Extract the (X, Y) coordinate from the center of the cell holding the provided text.  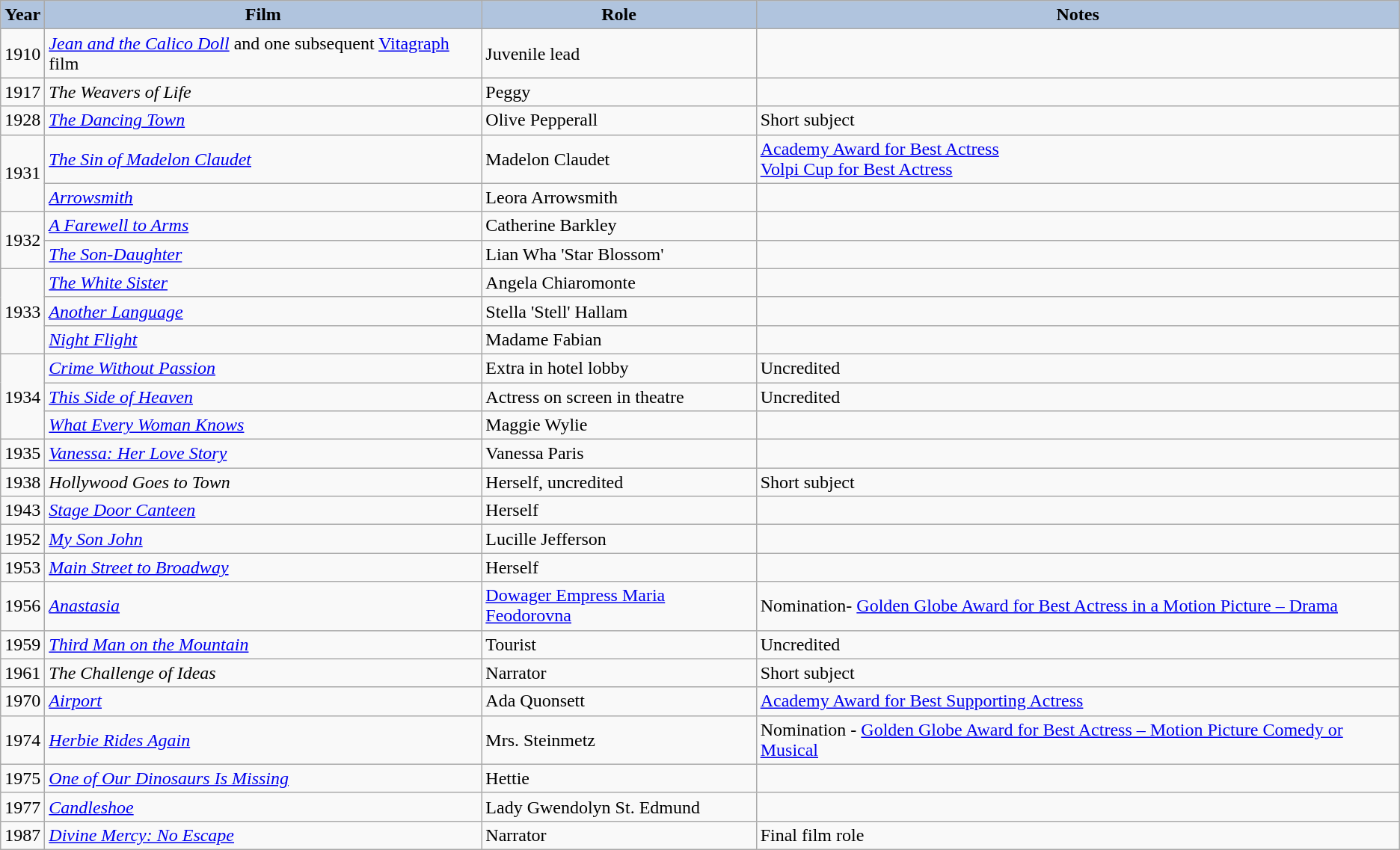
The Challenge of Ideas (263, 673)
Year (22, 15)
Herbie Rides Again (263, 740)
1956 (22, 606)
Jean and the Calico Doll and one subsequent Vitagraph film (263, 54)
Role (619, 15)
1943 (22, 511)
1934 (22, 396)
Hettie (619, 778)
1932 (22, 240)
My Son John (263, 539)
The Weavers of Life (263, 92)
1975 (22, 778)
Maggie Wylie (619, 425)
1970 (22, 701)
Juvenile lead (619, 54)
The Dancing Town (263, 120)
Madelon Claudet (619, 158)
Peggy (619, 92)
Nomination- Golden Globe Award for Best Actress in a Motion Picture – Drama (1078, 606)
Catherine Barkley (619, 226)
Hollywood Goes to Town (263, 482)
1953 (22, 567)
One of Our Dinosaurs Is Missing (263, 778)
Herself, uncredited (619, 482)
Airport (263, 701)
1938 (22, 482)
Actress on screen in theatre (619, 397)
Final film role (1078, 835)
Tourist (619, 644)
Academy Award for Best Supporting Actress (1078, 701)
Nomination - Golden Globe Award for Best Actress – Motion Picture Comedy or Musical (1078, 740)
Lian Wha 'Star Blossom' (619, 254)
What Every Woman Knows (263, 425)
The White Sister (263, 283)
Divine Mercy: No Escape (263, 835)
Candleshoe (263, 807)
Third Man on the Mountain (263, 644)
This Side of Heaven (263, 397)
Lucille Jefferson (619, 539)
Another Language (263, 311)
Night Flight (263, 339)
Crime Without Passion (263, 368)
1935 (22, 454)
1959 (22, 644)
Olive Pepperall (619, 120)
Dowager Empress Maria Feodorovna (619, 606)
Leora Arrowsmith (619, 197)
1910 (22, 54)
Mrs. Steinmetz (619, 740)
1987 (22, 835)
Madame Fabian (619, 339)
Extra in hotel lobby (619, 368)
Stage Door Canteen (263, 511)
1961 (22, 673)
Lady Gwendolyn St. Edmund (619, 807)
The Son-Daughter (263, 254)
Stella 'Stell' Hallam (619, 311)
Ada Quonsett (619, 701)
Vanessa Paris (619, 454)
1931 (22, 173)
Notes (1078, 15)
1977 (22, 807)
1917 (22, 92)
Angela Chiaromonte (619, 283)
A Farewell to Arms (263, 226)
1933 (22, 311)
Academy Award for Best Actress Volpi Cup for Best Actress (1078, 158)
Anastasia (263, 606)
Main Street to Broadway (263, 567)
1974 (22, 740)
Film (263, 15)
1928 (22, 120)
Vanessa: Her Love Story (263, 454)
Arrowsmith (263, 197)
The Sin of Madelon Claudet (263, 158)
1952 (22, 539)
